Locate the cell with the specified text and output its [X, Y] center coordinate. 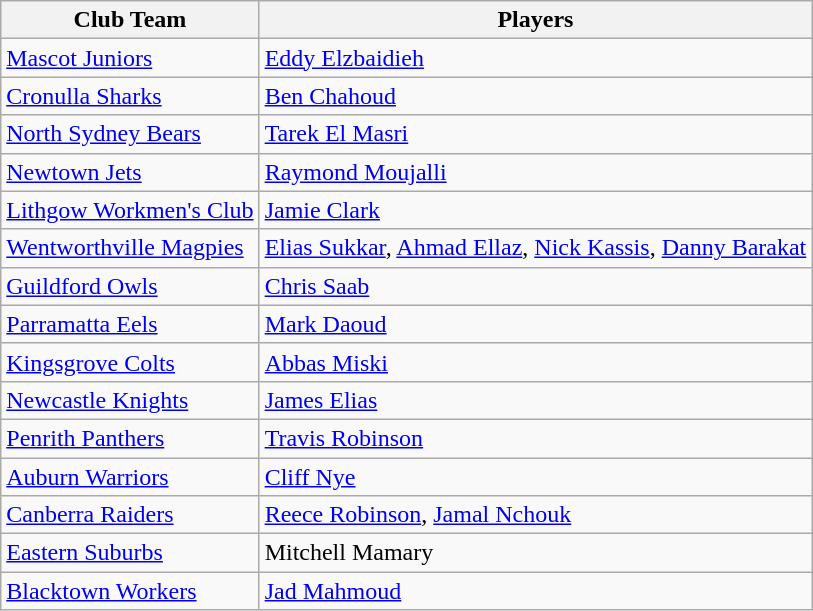
Kingsgrove Colts [130, 362]
Mascot Juniors [130, 58]
Ben Chahoud [536, 96]
Newcastle Knights [130, 400]
Canberra Raiders [130, 515]
Chris Saab [536, 286]
Players [536, 20]
Penrith Panthers [130, 438]
Tarek El Masri [536, 134]
Eastern Suburbs [130, 553]
Cliff Nye [536, 477]
Elias Sukkar, Ahmad Ellaz, Nick Kassis, Danny Barakat [536, 248]
Raymond Moujalli [536, 172]
Lithgow Workmen's Club [130, 210]
Auburn Warriors [130, 477]
James Elias [536, 400]
Jad Mahmoud [536, 591]
Newtown Jets [130, 172]
Guildford Owls [130, 286]
Abbas Miski [536, 362]
Wentworthville Magpies [130, 248]
Jamie Clark [536, 210]
Cronulla Sharks [130, 96]
Blacktown Workers [130, 591]
Travis Robinson [536, 438]
Club Team [130, 20]
Mitchell Mamary [536, 553]
Reece Robinson, Jamal Nchouk [536, 515]
Eddy Elzbaidieh [536, 58]
Parramatta Eels [130, 324]
North Sydney Bears [130, 134]
Mark Daoud [536, 324]
